Scan for the cell matching the given text and deliver its [X, Y] coordinate at center. 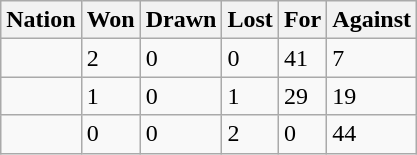
44 [372, 134]
7 [372, 58]
Won [110, 20]
Nation [41, 20]
For [302, 20]
Drawn [181, 20]
41 [302, 58]
Lost [250, 20]
29 [302, 96]
Against [372, 20]
19 [372, 96]
